Return the [x, y] coordinate for the center point of the cell that contains the specified text.  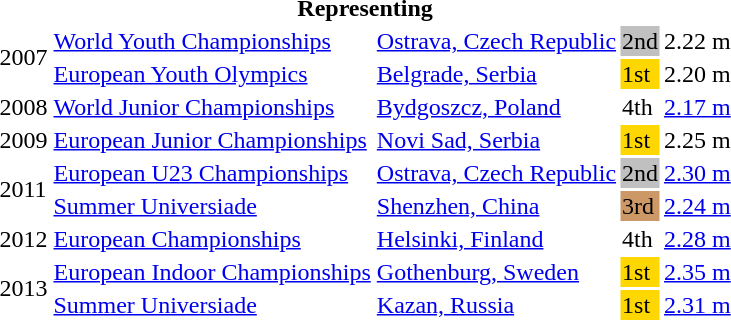
European Indoor Championships [212, 272]
European Championships [212, 239]
Shenzhen, China [496, 206]
Belgrade, Serbia [496, 74]
3rd [640, 206]
European U23 Championships [212, 173]
World Junior Championships [212, 107]
Gothenburg, Sweden [496, 272]
European Youth Olympics [212, 74]
Kazan, Russia [496, 305]
Bydgoszcz, Poland [496, 107]
Helsinki, Finland [496, 239]
Novi Sad, Serbia [496, 140]
World Youth Championships [212, 41]
European Junior Championships [212, 140]
